Return [x, y] of the center of cell containing provided text 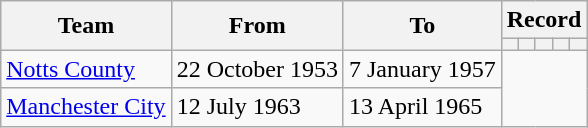
12 July 1963 [257, 107]
Manchester City [86, 107]
7 January 1957 [422, 69]
From [257, 26]
13 April 1965 [422, 107]
Record [544, 20]
Team [86, 26]
To [422, 26]
22 October 1953 [257, 69]
Notts County [86, 69]
